Pinpoint the cell where the given text exists, returning its (x, y) midpoint coordinate. 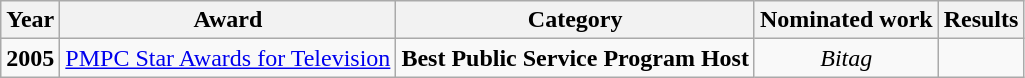
Bitag (846, 58)
Results (981, 20)
Best Public Service Program Host (576, 58)
Award (228, 20)
PMPC Star Awards for Television (228, 58)
Nominated work (846, 20)
2005 (30, 58)
Year (30, 20)
Category (576, 20)
